For the text-containing cell, return its midpoint in (X, Y) coordinate format. 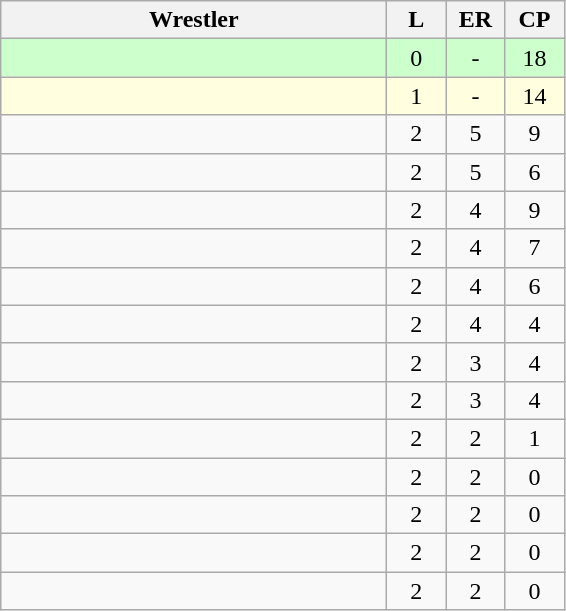
CP (534, 20)
L (416, 20)
7 (534, 248)
Wrestler (194, 20)
18 (534, 58)
14 (534, 96)
ER (476, 20)
